Identify which cell holds the provided text, then report its (X, Y) central coordinate. 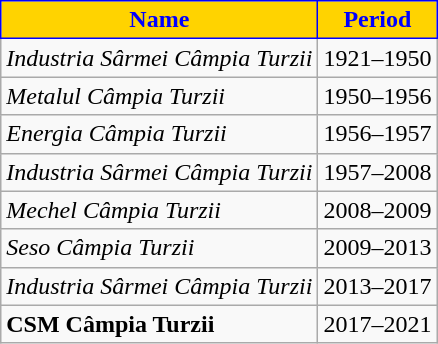
Period (378, 20)
Seso Câmpia Turzii (160, 248)
1956–1957 (378, 134)
2008–2009 (378, 210)
Energia Câmpia Turzii (160, 134)
Metalul Câmpia Turzii (160, 96)
1921–1950 (378, 58)
Mechel Câmpia Turzii (160, 210)
2017–2021 (378, 324)
Name (160, 20)
2009–2013 (378, 248)
1957–2008 (378, 172)
2013–2017 (378, 286)
1950–1956 (378, 96)
CSM Câmpia Turzii (160, 324)
